Scan for the cell matching the given text and deliver its [x, y] coordinate at center. 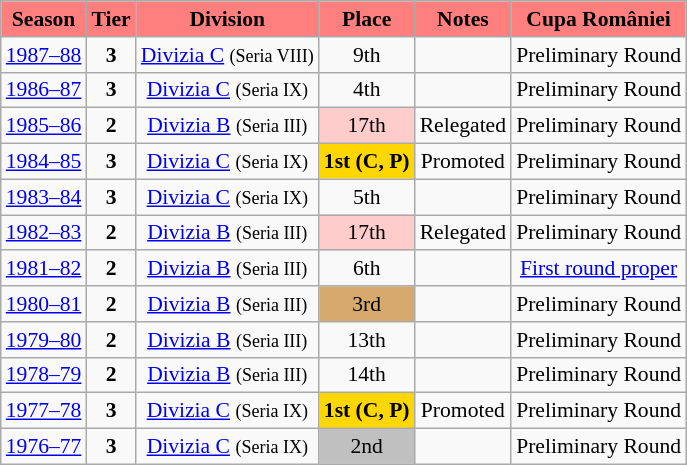
1977–78 [44, 411]
1987–88 [44, 55]
First round proper [598, 269]
5th [367, 197]
6th [367, 269]
1980–81 [44, 304]
1986–87 [44, 90]
Division [228, 19]
1983–84 [44, 197]
1976–77 [44, 447]
9th [367, 55]
Cupa României [598, 19]
1979–80 [44, 340]
1982–83 [44, 233]
Tier [110, 19]
1981–82 [44, 269]
1985–86 [44, 126]
1978–79 [44, 375]
Notes [463, 19]
Season [44, 19]
14th [367, 375]
Place [367, 19]
2nd [367, 447]
3rd [367, 304]
13th [367, 340]
4th [367, 90]
1984–85 [44, 162]
Divizia C (Seria VIII) [228, 55]
